Scan for the cell matching the given text and deliver its (x, y) coordinate at center. 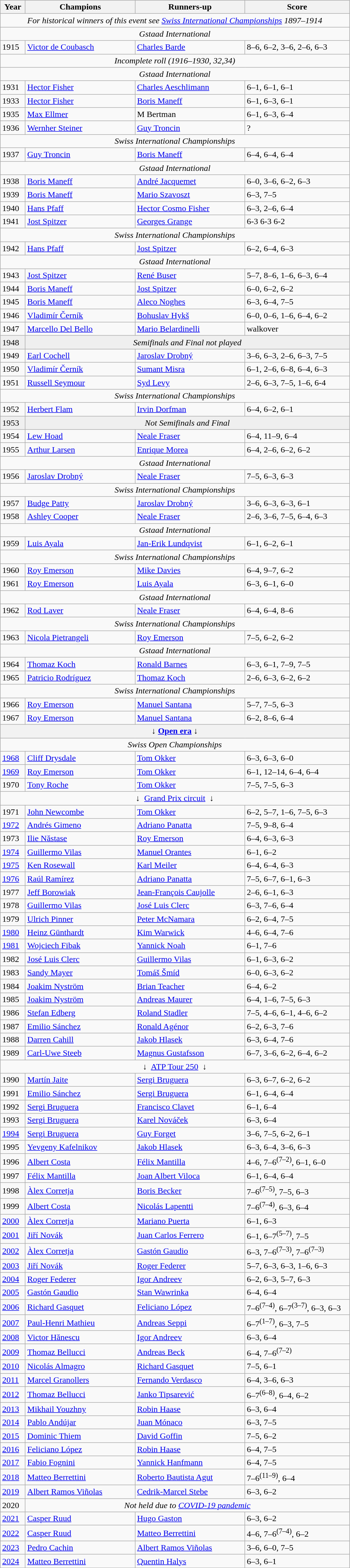
4–6, 6–4, 7–6 (297, 932)
Mike Davies (190, 570)
6–2, 8–6, 6–4 (297, 718)
Runners-up (190, 7)
For historical winners of this event see Swiss International Championships 1897–1914 (175, 20)
6–3, 6–4, 7–5 (297, 302)
7–5, 7–5, 6–3 (297, 785)
3–6, 6–3, 2–6, 6–3, 7–5 (297, 356)
1972 (13, 825)
Sandy Mayer (80, 973)
6–4, 6–2, 6–1 (297, 409)
1984 (13, 986)
Aleco Noghes (190, 302)
Semifinals and Final not played (187, 342)
? (297, 128)
Nicola Pietrangeli (80, 637)
1951 (13, 382)
7–6(7–5), 7–5, 6–3 (297, 1191)
Carl-Uwe Steeb (80, 1053)
1995 (13, 1147)
7–5, 6–2, 6–2 (297, 637)
7–6(7–4), 6–7(3–7), 6–3, 6–3 (297, 1307)
David Goffin (190, 1436)
Andrés Gimeno (80, 825)
Hugo Gaston (190, 1519)
René Buser (190, 275)
6–4, 6–4 (297, 1292)
1988 (13, 1040)
1986 (13, 1013)
↓ Open era ↓ (175, 731)
1941 (13, 222)
3–6, 6–3, 6–3, 6–1 (297, 503)
Patricio Rodríguez (80, 678)
6–4, 6–2 (297, 986)
Heinz Günthardt (80, 932)
1989 (13, 1053)
Ronald Agénor (190, 1026)
Quentin Halys (190, 1561)
2012 (13, 1395)
Juan Mónaco (190, 1422)
1955 (13, 450)
7–5, 6–1 (297, 1366)
1935 (13, 114)
6–4, 9–7, 6–2 (297, 570)
1957 (13, 503)
Karl Meiler (190, 865)
1949 (13, 356)
6–1, 6–2 (297, 852)
1992 (13, 1107)
1931 (13, 87)
6–2, 6–4, 7–5 (297, 919)
2021 (13, 1519)
7–5, 6–7, 6–1, 6–3 (297, 879)
Victor Hănescu (80, 1337)
6–7, 3–6, 6–2, 6–4, 6–2 (297, 1053)
Roberto Bautista Agut (190, 1477)
6–1, 2–6, 6–8, 6–4, 6–3 (297, 369)
1987 (13, 1026)
2015 (13, 1436)
6–3, 2–6, 6–4 (297, 208)
2011 (13, 1380)
↓ Grand Prix circuit ↓ (175, 798)
7–5, 4–6, 6–1, 4–6, 6–2 (297, 1013)
6–1, 6–3, 6–1 (297, 101)
6–3, 6–4, 3–6, 6–3 (297, 1147)
6–1, 6–4 (297, 1107)
Mario Belardinelli (190, 329)
Mikhail Youzhny (80, 1409)
1982 (13, 959)
2008 (13, 1337)
1966 (13, 704)
5–7, 8–6, 1–6, 6–3, 6–4 (297, 275)
6–0, 6–3, 6–2 (297, 973)
2014 (13, 1422)
1967 (13, 718)
6–0, 0–6, 1–6, 6–4, 6–2 (297, 315)
2024 (13, 1561)
2001 (13, 1235)
Ulrich Pinner (80, 919)
John Newcombe (80, 811)
Charles Aeschlimann (190, 87)
6–1, 7–6 (297, 946)
Earl Cochell (80, 356)
2019 (13, 1492)
3–6, 6–0, 7–5 (297, 1548)
6–2, 6–4, 6–3 (297, 248)
4–6, 7–6(7–2), 6–1, 6–0 (297, 1161)
Ronald Barnes (190, 664)
1959 (13, 543)
7–5, 6–2 (297, 1436)
3–6, 7–5, 6–2, 6–1 (297, 1134)
Stan Wawrinka (190, 1292)
Not held due to COVID-19 pandemic (187, 1505)
1961 (13, 584)
Guy Forget (190, 1134)
Syd Levy (190, 382)
1962 (13, 611)
Boris Becker (190, 1191)
Nicolás Almagro (80, 1366)
6–4, 6–4, 6–4 (297, 154)
Budge Patty (80, 503)
Marcello Del Bello (80, 329)
Yannick Hanfmann (190, 1463)
1956 (13, 476)
Max Ellmer (80, 114)
Stefan Edberg (80, 1013)
Herbert Flam (80, 409)
6–3, 6–4, 7–6 (297, 1040)
Arthur Larsen (80, 450)
Hector Cosmo Fisher (190, 208)
1969 (13, 771)
1977 (13, 892)
1938 (13, 181)
Lew Hoad (80, 436)
Andreas Beck (190, 1352)
1915 (13, 47)
André Jacquemet (190, 181)
Yevgeny Kafelnikov (80, 1147)
Pablo Andújar (80, 1422)
1990 (13, 1080)
Karel Nováček (190, 1120)
6–1, 6–7(5–7), 7–5 (297, 1235)
walkover (297, 329)
Cliff Drysdale (80, 758)
6–3, 7–6, 6–4 (297, 906)
2022 (13, 1533)
1979 (13, 919)
6–7(6–8), 6–4, 6–2 (297, 1395)
Russell Seymour (80, 382)
6–3, 6–3, 6–0 (297, 758)
Francisco Clavet (190, 1107)
Paul-Henri Mathieu (80, 1323)
8–6, 6–2, 3–6, 2–6, 6–3 (297, 47)
1944 (13, 289)
2000 (13, 1221)
Tony Roche (80, 785)
6–4, 6–3, 6–3 (297, 839)
1999 (13, 1206)
Tomáš Šmíd (190, 973)
1978 (13, 906)
Pedro Cachin (80, 1548)
6–1, 12–14, 6–4, 6–4 (297, 771)
Jeff Borowiak (80, 892)
6–2, 6–3, 7–6 (297, 1026)
1954 (13, 436)
1993 (13, 1120)
2006 (13, 1307)
1996 (13, 1161)
1940 (13, 208)
6–3, 7–6(7–3), 7–6(7–3) (297, 1251)
1973 (13, 839)
2–6, 6–1, 6–3 (297, 892)
2007 (13, 1323)
1948 (13, 342)
1945 (13, 302)
Mario Szavoszt (190, 195)
1939 (13, 195)
1981 (13, 946)
Fernando Verdasco (190, 1380)
2–6, 3–6, 7–5, 6–4, 6–3 (297, 517)
1960 (13, 570)
1947 (13, 329)
Sumant Misra (190, 369)
1976 (13, 879)
4–6, 7–6(7–4), 6–2 (297, 1533)
1942 (13, 248)
2009 (13, 1352)
6–3, 6–1 (297, 1561)
2013 (13, 1409)
Irvin Dorfman (190, 409)
Jan-Erik Lundqvist (190, 543)
1946 (13, 315)
1985 (13, 999)
2023 (13, 1548)
Janko Tipsarević (190, 1395)
1965 (13, 678)
Wernher Steiner (80, 128)
1974 (13, 852)
6–4, 1–6, 7–5, 6–3 (297, 999)
Raúl Ramírez (80, 879)
Darren Cahill (80, 1040)
Bohuslav Hykš (190, 315)
Not Semifinals and Final (187, 423)
1937 (13, 154)
6–4, 6–4, 6–3 (297, 865)
2010 (13, 1366)
1943 (13, 275)
2–6, 6–3, 7–5, 1–6, 6-4 (297, 382)
2020 (13, 1505)
1950 (13, 369)
6–7(1–7), 6–3, 7–5 (297, 1323)
Jean-François Caujolle (190, 892)
2016 (13, 1449)
1971 (13, 811)
6–1, 6–1, 6–1 (297, 87)
6–0, 3–6, 6–2, 6–3 (297, 181)
Ashley Cooper (80, 517)
6–3, 6–1, 7–9, 7–5 (297, 664)
Year (13, 7)
Score (297, 7)
2017 (13, 1463)
Marcel Granollers (80, 1380)
1998 (13, 1191)
Kim Warwick (190, 932)
Wojciech Fibak (80, 946)
1997 (13, 1176)
Magnus Gustafsson (190, 1053)
Roland Stadler (190, 1013)
6–4, 11–9, 6–4 (297, 436)
Victor de Coubasch (80, 47)
Dominic Thiem (80, 1436)
6–4, 6–4, 8–6 (297, 611)
↓ ATP Tour 250 ↓ (175, 1067)
1994 (13, 1134)
6–3, 6–1, 6–0 (297, 584)
6–4, 7–6(7–2) (297, 1352)
6–1, 6–2, 6–1 (297, 543)
6-3 6-3 6-2 (297, 222)
2018 (13, 1477)
Charles Barde (190, 47)
6–1, 6–3 (297, 1221)
7–6(11–9), 6–4 (297, 1477)
1964 (13, 664)
Juan Carlos Ferrero (190, 1235)
Peter McNamara (190, 919)
6–1, 6–3, 6–4 (297, 114)
Mariano Puerta (190, 1221)
5–7, 6–3, 6–3, 1–6, 6–3 (297, 1266)
5–7, 7–5, 6–3 (297, 704)
1958 (13, 517)
1933 (13, 101)
2003 (13, 1266)
Andreas Maurer (190, 999)
Joan Albert Viloca (190, 1176)
2002 (13, 1251)
6–2, 5–7, 1–6, 7–5, 6–3 (297, 811)
Georges Grange (190, 222)
Swiss Open Championships (175, 745)
Andreas Seppi (190, 1323)
2005 (13, 1292)
1991 (13, 1093)
6–4, 3–6, 6–3 (297, 1380)
Rod Laver (80, 611)
6–0, 6–2, 6–2 (297, 289)
7–5, 6–3, 6–3 (297, 476)
1963 (13, 637)
1975 (13, 865)
M Bertman (190, 114)
1983 (13, 973)
2004 (13, 1279)
Manuel Orantes (190, 852)
Champions (80, 7)
6–2, 6–3, 5–7, 6–3 (297, 1279)
6–3, 6–7, 6–2, 6–2 (297, 1080)
Martín Jaite (80, 1080)
1968 (13, 758)
7–5, 9–8, 6–4 (297, 825)
Fabio Fognini (80, 1463)
6–1, 6–3, 6–2 (297, 959)
Cedrik-Marcel Stebe (190, 1492)
Ken Rosewall (80, 865)
1970 (13, 785)
1953 (13, 423)
Nicolás Lapentti (190, 1206)
Incomplete roll (1916–1930, 32,34) (175, 61)
Brian Teacher (190, 986)
7–6(7–4), 6–3, 6–4 (297, 1206)
Ilie Năstase (80, 839)
1936 (13, 128)
6–4, 2–6, 6–2, 6–2 (297, 450)
1952 (13, 409)
Enrique Morea (190, 450)
2–6, 6–3, 6–2, 6–2 (297, 678)
Yannick Noah (190, 946)
1980 (13, 932)
